Provide the [X, Y] coordinate of the cell's center where the given text is located.  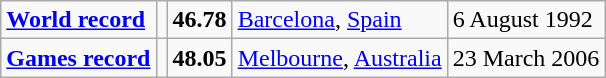
Barcelona, Spain [340, 20]
Games record [78, 58]
46.78 [200, 20]
World record [78, 20]
Melbourne, Australia [340, 58]
6 August 1992 [526, 20]
48.05 [200, 58]
23 March 2006 [526, 58]
